Detect which cell encompasses the target text, then output its [x, y] center coordinate. 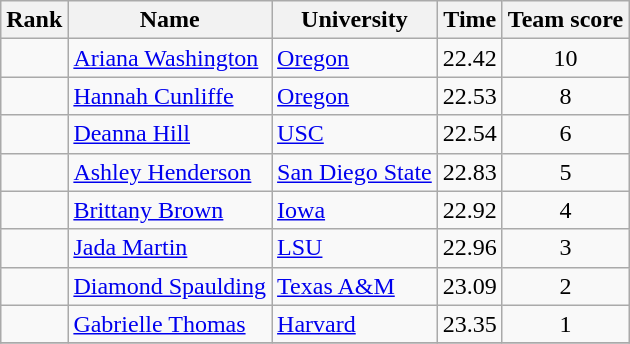
3 [565, 248]
Iowa [355, 210]
4 [565, 210]
22.54 [470, 134]
Ashley Henderson [170, 172]
Diamond Spaulding [170, 286]
5 [565, 172]
Team score [565, 20]
San Diego State [355, 172]
22.83 [470, 172]
University [355, 20]
23.09 [470, 286]
22.53 [470, 96]
Texas A&M [355, 286]
22.92 [470, 210]
Harvard [355, 324]
Jada Martin [170, 248]
8 [565, 96]
USC [355, 134]
6 [565, 134]
Gabrielle Thomas [170, 324]
Ariana Washington [170, 58]
23.35 [470, 324]
Rank [34, 20]
Name [170, 20]
2 [565, 286]
Brittany Brown [170, 210]
22.96 [470, 248]
LSU [355, 248]
Hannah Cunliffe [170, 96]
10 [565, 58]
Deanna Hill [170, 134]
1 [565, 324]
22.42 [470, 58]
Time [470, 20]
